From the cell containing the given text, extract its center point as (X, Y) coordinate. 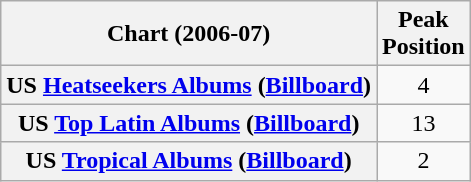
13 (423, 123)
US Heatseekers Albums (Billboard) (189, 85)
US Tropical Albums (Billboard) (189, 161)
2 (423, 161)
Chart (2006-07) (189, 34)
US Top Latin Albums (Billboard) (189, 123)
4 (423, 85)
Peak Position (423, 34)
